From the cell containing the given text, extract its center point as [x, y] coordinate. 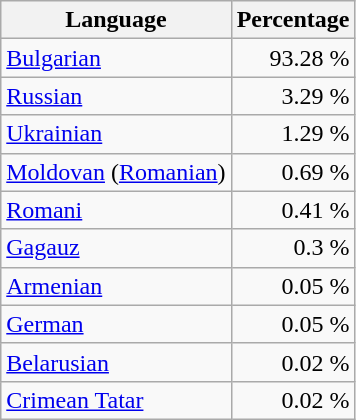
0.41 % [293, 210]
0.69 % [293, 172]
Language [116, 20]
1.29 % [293, 134]
Moldovan (Romanian) [116, 172]
Romani [116, 210]
3.29 % [293, 96]
Ukrainian [116, 134]
Armenian [116, 286]
Belarusian [116, 362]
Gagauz [116, 248]
93.28 % [293, 58]
German [116, 324]
Percentage [293, 20]
Crimean Tatar [116, 400]
Russian [116, 96]
Bulgarian [116, 58]
0.3 % [293, 248]
